Find where the given text appears and provide that cell's center as (X, Y) coordinate. 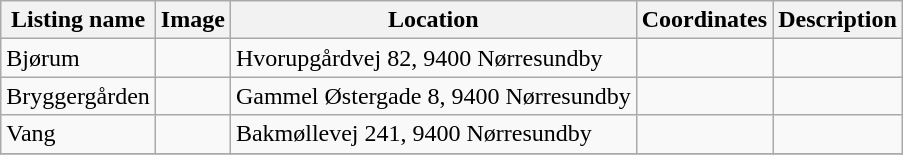
Bryggergården (78, 96)
Bjørum (78, 58)
Location (433, 20)
Bakmøllevej 241, 9400 Nørresundby (433, 134)
Image (192, 20)
Hvorupgårdvej 82, 9400 Nørresundby (433, 58)
Vang (78, 134)
Listing name (78, 20)
Gammel Østergade 8, 9400 Nørresundby (433, 96)
Description (838, 20)
Coordinates (704, 20)
